For the text-containing cell, return its midpoint in [x, y] coordinate format. 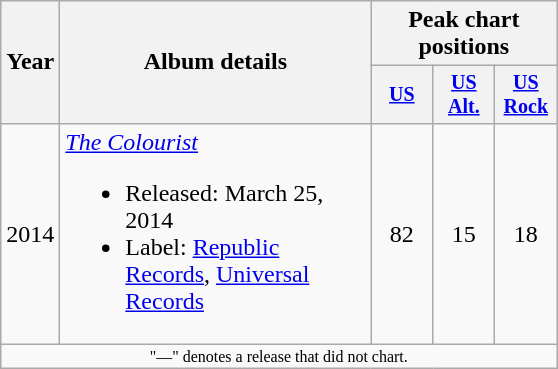
2014 [30, 234]
Year [30, 62]
Peak chart positions [464, 34]
82 [402, 234]
The ColouristReleased: March 25, 2014Label: Republic Records, Universal Records [216, 234]
US [402, 94]
USRock [526, 94]
USAlt. [464, 94]
Album details [216, 62]
18 [526, 234]
15 [464, 234]
"—" denotes a release that did not chart. [279, 356]
